Search for the cell housing the specified text and yield its (x, y) center coordinate. 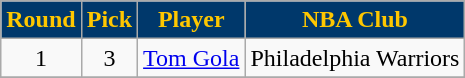
NBA Club (355, 20)
Pick (109, 20)
Philadelphia Warriors (355, 58)
3 (109, 58)
Player (192, 20)
Round (41, 20)
1 (41, 58)
Tom Gola (192, 58)
